Search for the cell housing the specified text and yield its [X, Y] center coordinate. 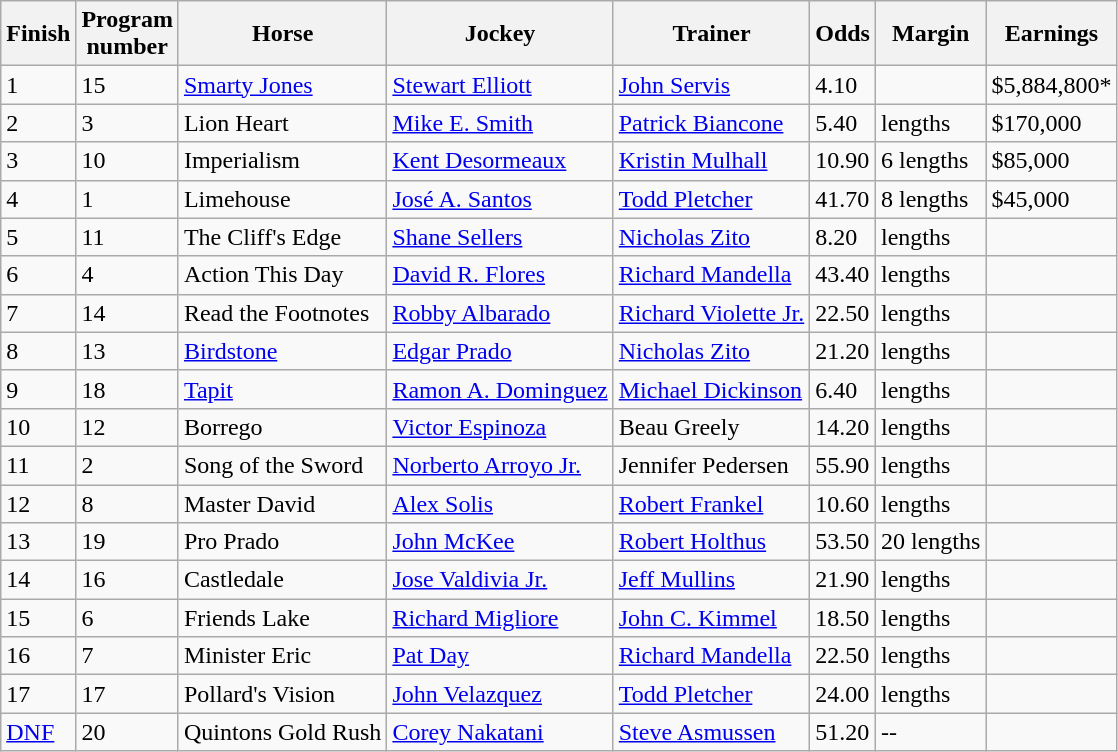
Action This Day [282, 275]
55.90 [843, 465]
$170,000 [1052, 123]
Lion Heart [282, 123]
Robert Holthus [711, 542]
Borrego [282, 427]
Ramon A. Dominguez [500, 389]
18.50 [843, 618]
Kristin Mulhall [711, 161]
41.70 [843, 199]
Birdstone [282, 351]
Jeff Mullins [711, 580]
$85,000 [1052, 161]
Pat Day [500, 656]
Stewart Elliott [500, 85]
Jose Valdivia Jr. [500, 580]
John Velazquez [500, 694]
Robby Albarado [500, 313]
Imperialism [282, 161]
Richard Migliore [500, 618]
Odds [843, 34]
Beau Greely [711, 427]
10.60 [843, 503]
The Cliff's Edge [282, 237]
9 [38, 389]
6.40 [843, 389]
Pro Prado [282, 542]
Horse [282, 34]
Shane Sellers [500, 237]
Victor Espinoza [500, 427]
Master David [282, 503]
24.00 [843, 694]
19 [128, 542]
Tapit [282, 389]
Earnings [1052, 34]
Norberto Arroyo Jr. [500, 465]
$45,000 [1052, 199]
Robert Frankel [711, 503]
18 [128, 389]
5 [38, 237]
John McKee [500, 542]
20 [128, 732]
Finish [38, 34]
DNF [38, 732]
8 lengths [930, 199]
Read the Footnotes [282, 313]
Patrick Biancone [711, 123]
Jockey [500, 34]
Programnumber [128, 34]
51.20 [843, 732]
Margin [930, 34]
John C. Kimmel [711, 618]
6 lengths [930, 161]
10.90 [843, 161]
Corey Nakatani [500, 732]
53.50 [843, 542]
Smarty Jones [282, 85]
Castledale [282, 580]
21.20 [843, 351]
Limehouse [282, 199]
Edgar Prado [500, 351]
José A. Santos [500, 199]
Kent Desormeaux [500, 161]
5.40 [843, 123]
-- [930, 732]
20 lengths [930, 542]
Steve Asmussen [711, 732]
$5,884,800* [1052, 85]
Pollard's Vision [282, 694]
Minister Eric [282, 656]
Mike E. Smith [500, 123]
8.20 [843, 237]
14.20 [843, 427]
Michael Dickinson [711, 389]
Jennifer Pedersen [711, 465]
John Servis [711, 85]
Quintons Gold Rush [282, 732]
Alex Solis [500, 503]
Song of the Sword [282, 465]
21.90 [843, 580]
4.10 [843, 85]
Richard Violette Jr. [711, 313]
David R. Flores [500, 275]
43.40 [843, 275]
Friends Lake [282, 618]
Trainer [711, 34]
